Identify which cell holds the provided text, then report its (x, y) central coordinate. 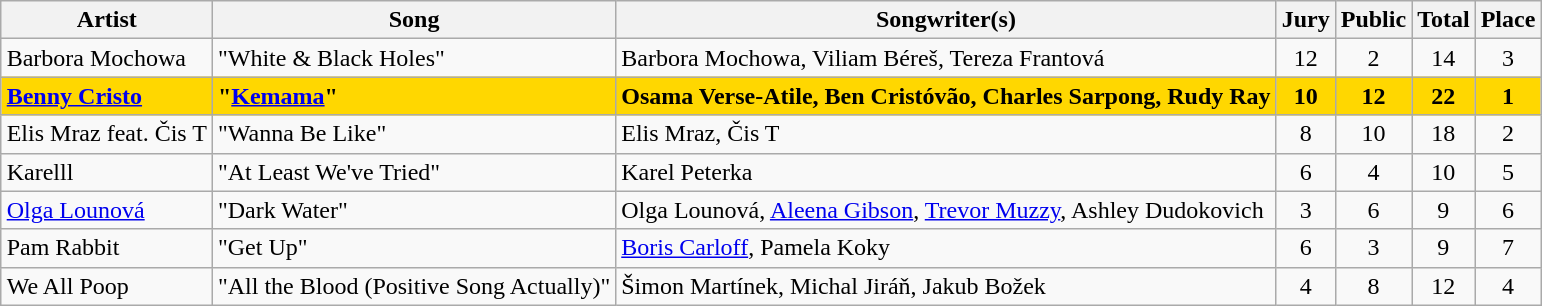
"All the Blood (Positive Song Actually)" (414, 286)
Barbora Mochowa, Viliam Béreš, Tereza Frantová (946, 58)
Song (414, 20)
"Kemama" (414, 96)
Barbora Mochowa (106, 58)
"White & Black Holes" (414, 58)
1 (1508, 96)
Public (1373, 20)
Boris Carloff, Pamela Koky (946, 248)
Benny Cristo (106, 96)
5 (1508, 172)
18 (1444, 134)
Jury (1306, 20)
Artist (106, 20)
Elis Mraz, Čis T (946, 134)
"Get Up" (414, 248)
7 (1508, 248)
Songwriter(s) (946, 20)
Osama Verse-Atile, Ben Cristóvão, Charles Sarpong, Rudy Ray (946, 96)
"At Least We've Tried" (414, 172)
Place (1508, 20)
Olga Lounová (106, 210)
Pam Rabbit (106, 248)
14 (1444, 58)
Total (1444, 20)
Olga Lounová, Aleena Gibson, Trevor Muzzy, Ashley Dudokovich (946, 210)
Karelll (106, 172)
We All Poop (106, 286)
"Dark Water" (414, 210)
22 (1444, 96)
Karel Peterka (946, 172)
Elis Mraz feat. Čis T (106, 134)
"Wanna Be Like" (414, 134)
Šimon Martínek, Michal Jiráň, Jakub Božek (946, 286)
